Provide the [x, y] coordinate of the cell's center where the given text is located.  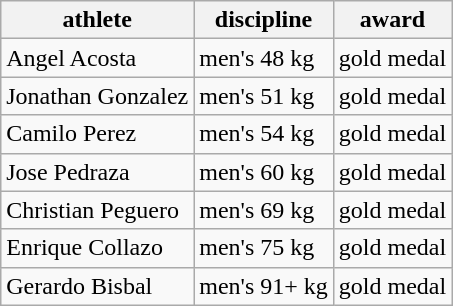
Jose Pedraza [98, 172]
men's 48 kg [264, 58]
Gerardo Bisbal [98, 286]
men's 69 kg [264, 210]
men's 75 kg [264, 248]
Jonathan Gonzalez [98, 96]
men's 91+ kg [264, 286]
award [392, 20]
Camilo Perez [98, 134]
men's 60 kg [264, 172]
men's 54 kg [264, 134]
men's 51 kg [264, 96]
Christian Peguero [98, 210]
Angel Acosta [98, 58]
Enrique Collazo [98, 248]
athlete [98, 20]
discipline [264, 20]
